Capture the cell that displays the provided text and extract its [x, y] central coordinate. 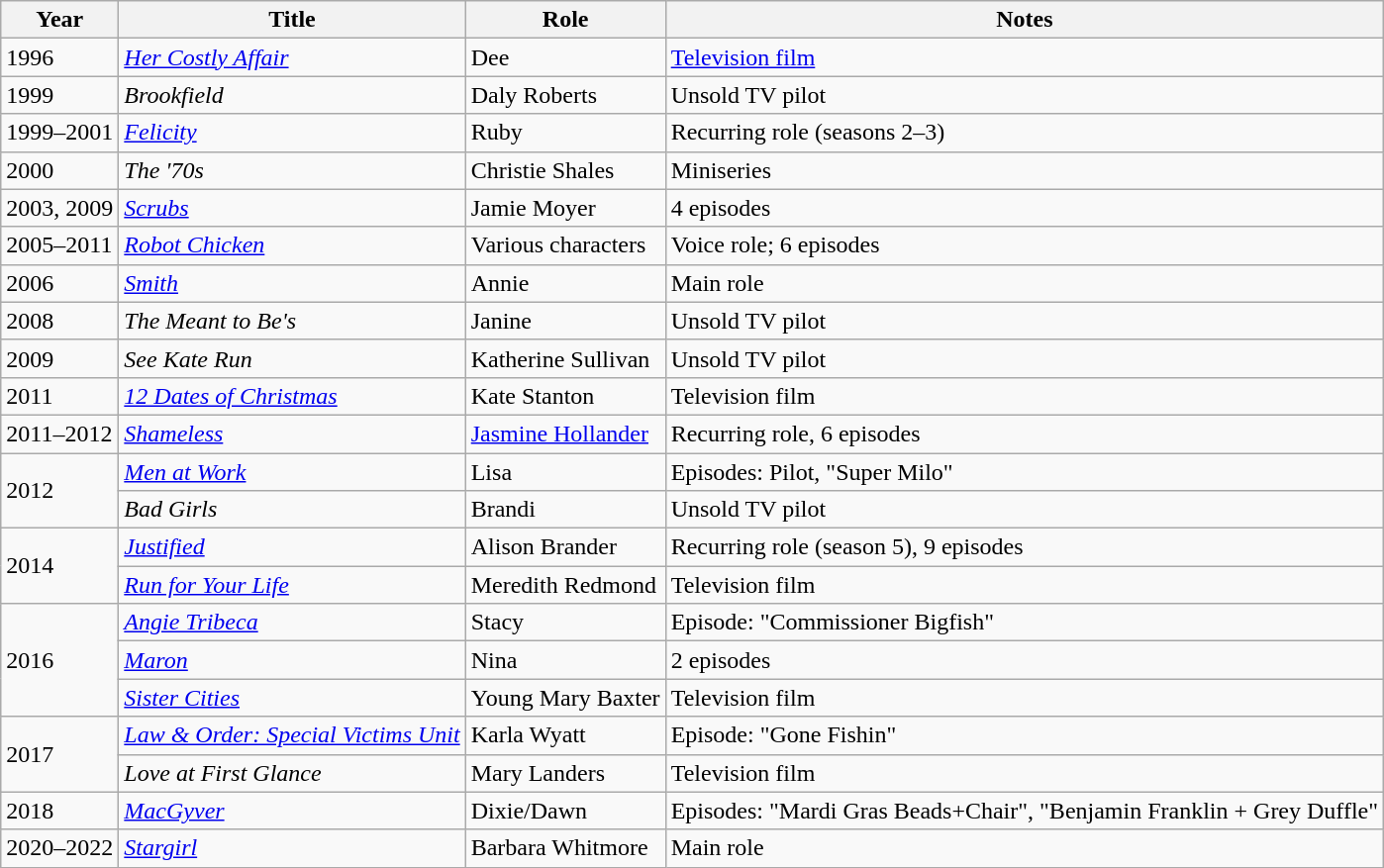
See Kate Run [292, 358]
MacGyver [292, 811]
Karla Wyatt [565, 735]
2006 [59, 283]
Ruby [565, 133]
Law & Order: Special Victims Unit [292, 735]
Jasmine Hollander [565, 434]
Stargirl [292, 848]
2012 [59, 491]
Love at First Glance [292, 773]
The Meant to Be's [292, 321]
2014 [59, 566]
Various characters [565, 245]
Episodes: Pilot, "Super Milo" [1024, 472]
Recurring role, 6 episodes [1024, 434]
Smith [292, 283]
Maron [292, 660]
Daly Roberts [565, 95]
2008 [59, 321]
Angie Tribeca [292, 623]
Her Costly Affair [292, 57]
2003, 2009 [59, 208]
Katherine Sullivan [565, 358]
Year [59, 20]
Alison Brander [565, 547]
2016 [59, 660]
Shameless [292, 434]
1996 [59, 57]
Christie Shales [565, 170]
Kate Stanton [565, 396]
Bad Girls [292, 510]
Recurring role (seasons 2–3) [1024, 133]
Dee [565, 57]
2005–2011 [59, 245]
Meredith Redmond [565, 585]
Brandi [565, 510]
Robot Chicken [292, 245]
Nina [565, 660]
Miniseries [1024, 170]
2 episodes [1024, 660]
Justified [292, 547]
Felicity [292, 133]
Lisa [565, 472]
2000 [59, 170]
Sister Cities [292, 698]
Role [565, 20]
Voice role; 6 episodes [1024, 245]
Episode: "Commissioner Bigfish" [1024, 623]
Brookfield [292, 95]
Annie [565, 283]
The '70s [292, 170]
1999–2001 [59, 133]
Men at Work [292, 472]
Episodes: "Mardi Gras Beads+Chair", "Benjamin Franklin + Grey Duffle" [1024, 811]
2017 [59, 754]
Stacy [565, 623]
Recurring role (season 5), 9 episodes [1024, 547]
4 episodes [1024, 208]
Young Mary Baxter [565, 698]
Janine [565, 321]
2009 [59, 358]
Scrubs [292, 208]
2011–2012 [59, 434]
Barbara Whitmore [565, 848]
12 Dates of Christmas [292, 396]
Mary Landers [565, 773]
2018 [59, 811]
Dixie/Dawn [565, 811]
Title [292, 20]
2011 [59, 396]
Run for Your Life [292, 585]
Jamie Moyer [565, 208]
Episode: "Gone Fishin" [1024, 735]
Notes [1024, 20]
2020–2022 [59, 848]
1999 [59, 95]
